Provide the (x, y) coordinate of the cell's center where the given text is located.  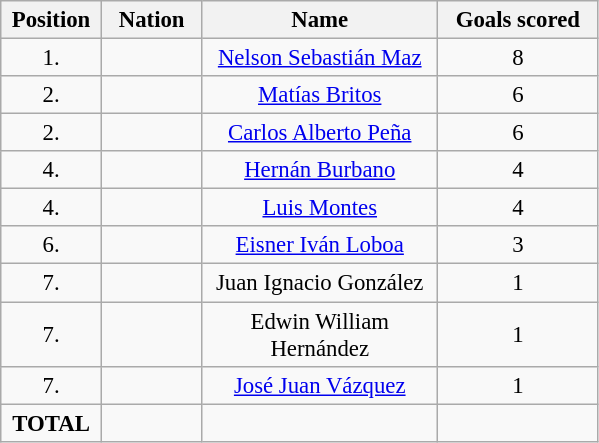
Eisner Iván Loboa (320, 245)
Edwin William Hernández (320, 334)
Goals scored (518, 20)
Juan Ignacio González (320, 283)
Carlos Alberto Peña (320, 133)
Hernán Burbano (320, 170)
Nelson Sebastián Maz (320, 58)
Position (52, 20)
Name (320, 20)
TOTAL (52, 423)
8 (518, 58)
3 (518, 245)
Luis Montes (320, 208)
José Juan Vázquez (320, 385)
1. (52, 58)
6. (52, 245)
Matías Britos (320, 95)
Nation (152, 20)
